Output the (x, y) coordinate of the center of the cell containing the given text.  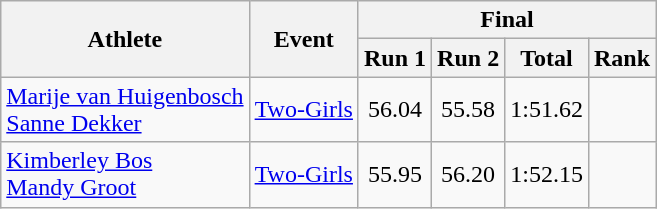
Marije van HuigenboschSanne Dekker (125, 110)
1:51.62 (547, 110)
56.04 (394, 110)
Athlete (125, 39)
56.20 (468, 174)
Run 1 (394, 58)
55.95 (394, 174)
Run 2 (468, 58)
Total (547, 58)
Rank (622, 58)
55.58 (468, 110)
Kimberley BosMandy Groot (125, 174)
1:52.15 (547, 174)
Event (304, 39)
Final (506, 20)
